Search for the cell housing the specified text and yield its (x, y) center coordinate. 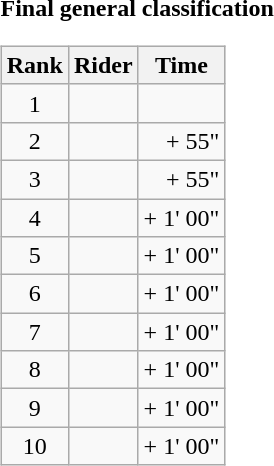
8 (34, 370)
Rider (103, 65)
Rank (34, 65)
1 (34, 103)
4 (34, 217)
5 (34, 256)
3 (34, 179)
2 (34, 141)
Time (182, 65)
7 (34, 332)
9 (34, 408)
6 (34, 294)
10 (34, 446)
